Pinpoint the cell where the given text exists, returning its [X, Y] midpoint coordinate. 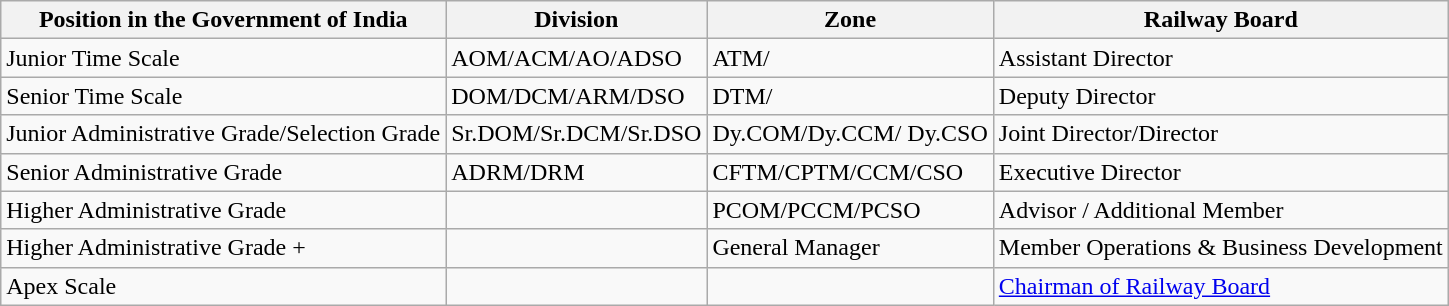
Joint Director/Director [1220, 134]
Higher Administrative Grade + [224, 248]
ADRM/DRM [576, 172]
Apex Scale [224, 286]
CFTM/CPTM/CCM/CSO [850, 172]
ATM/ [850, 58]
Sr.DOM/Sr.DCM/Sr.DSO [576, 134]
Executive Director [1220, 172]
Junior Administrative Grade/Selection Grade [224, 134]
Division [576, 20]
Railway Board [1220, 20]
AOM/ACM/AO/ADSO [576, 58]
Member Operations & Business Development [1220, 248]
Position in the Government of India [224, 20]
General Manager [850, 248]
Senior Administrative Grade [224, 172]
Higher Administrative Grade [224, 210]
Advisor / Additional Member [1220, 210]
Assistant Director [1220, 58]
Junior Time Scale [224, 58]
Zone [850, 20]
PCOM/PCCM/PCSO [850, 210]
DOM/DCM/ARM/DSO [576, 96]
Chairman of Railway Board [1220, 286]
DTM/ [850, 96]
Senior Time Scale [224, 96]
Dy.COM/Dy.CCM/ Dy.CSO [850, 134]
Deputy Director [1220, 96]
